Locate the cell with the specified text and output its [x, y] center coordinate. 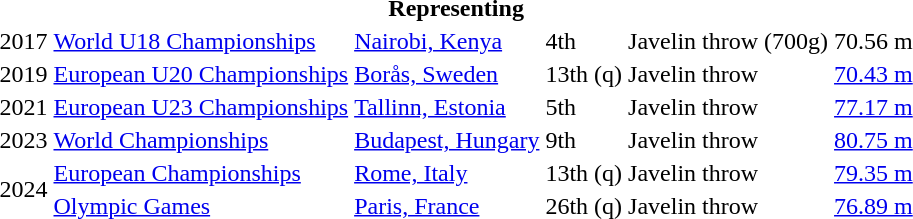
4th [584, 41]
5th [584, 107]
9th [584, 140]
Tallinn, Estonia [447, 107]
Budapest, Hungary [447, 140]
Nairobi, Kenya [447, 41]
European U23 Championships [201, 107]
European U20 Championships [201, 74]
Borås, Sweden [447, 74]
World U18 Championships [201, 41]
Rome, Italy [447, 173]
World Championships [201, 140]
Javelin throw (700g) [728, 41]
European Championships [201, 173]
